Scan for the cell matching the given text and deliver its (x, y) coordinate at center. 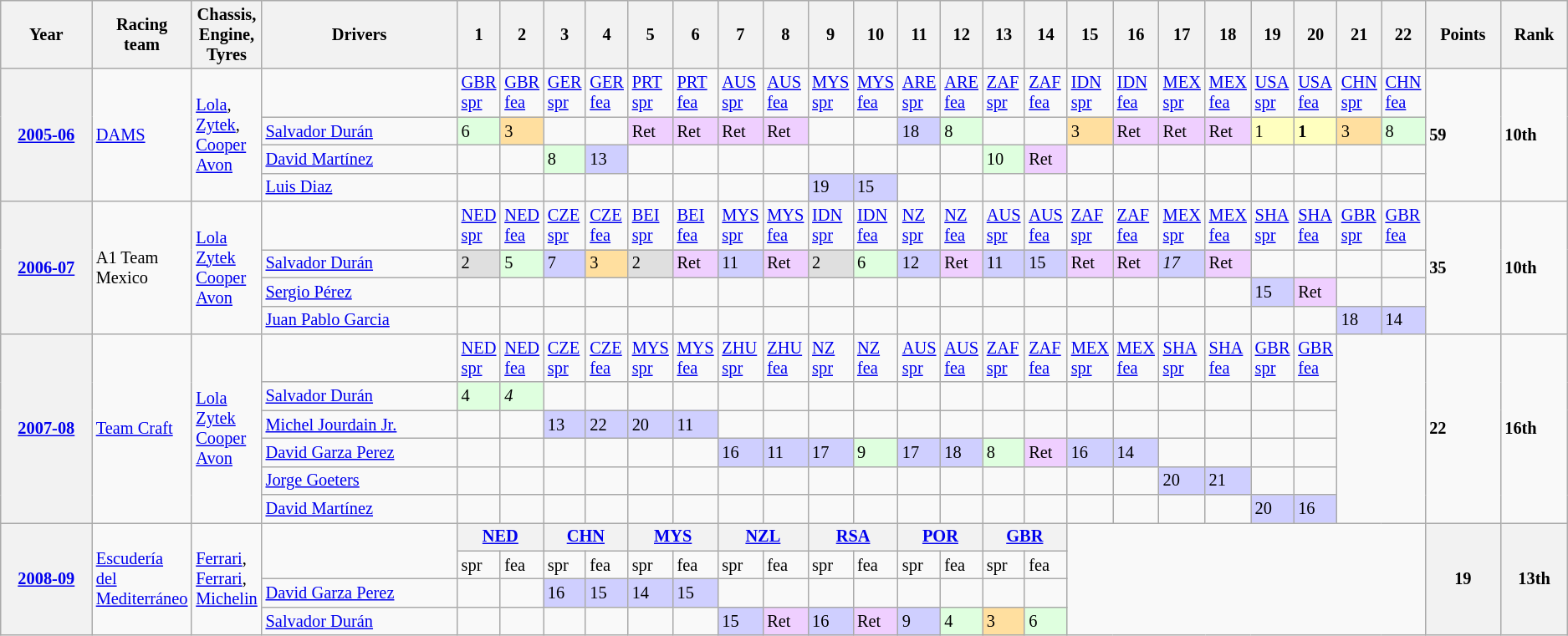
Points (1463, 34)
Luis Diaz (360, 187)
35 (1463, 267)
CHN spr (1360, 93)
Year (47, 34)
DAMS (142, 135)
59 (1463, 135)
Rank (1534, 34)
POR (940, 537)
BEI spr (651, 226)
Sergio Pérez (360, 292)
PRT fea (696, 93)
RSA (853, 537)
CHN fea (1403, 93)
Team Craft (142, 428)
ARE fea (961, 93)
BEI fea (696, 226)
Jorge Goeters (360, 481)
GBR (1025, 537)
GER spr (564, 93)
13th (1534, 578)
ZHU fea (785, 358)
ARE spr (919, 93)
GER fea (606, 93)
NZL (764, 537)
Juan Pablo Garcia (360, 320)
PRT spr (651, 93)
2008-09 (47, 578)
Escudería del Mediterráneo (142, 578)
16th (1534, 428)
CHN (585, 537)
USA spr (1273, 93)
Drivers (360, 34)
ZHU spr (741, 358)
MYS (673, 537)
A1 Team Mexico (142, 267)
Chassis,Engine,Tyres (226, 34)
2007-08 (47, 428)
Lola,Zytek,Cooper Avon (226, 135)
2006-07 (47, 267)
Ferrari,Ferrari,Michelin (226, 578)
USA fea (1315, 93)
Michel Jourdain Jr. (360, 425)
2005-06 (47, 135)
Racingteam (142, 34)
NED (500, 537)
